Return the [X, Y] coordinate for the center point of the cell that contains the specified text.  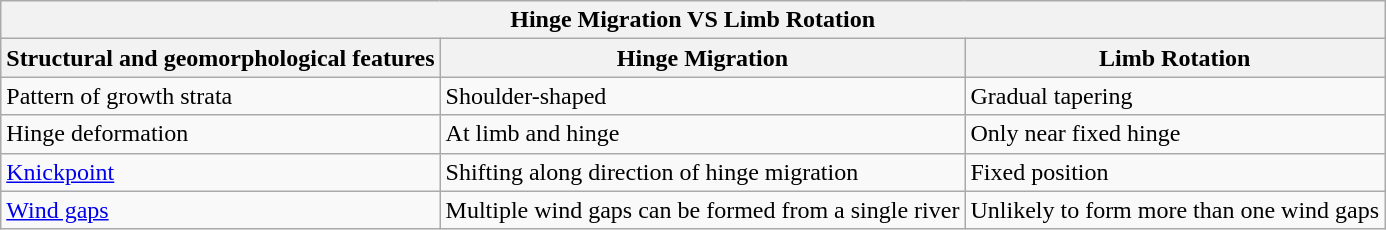
Hinge Migration VS Limb Rotation [693, 20]
Pattern of growth strata [220, 96]
Limb Rotation [1175, 58]
Shoulder-shaped [702, 96]
Knickpoint [220, 172]
Hinge deformation [220, 134]
Hinge Migration [702, 58]
Multiple wind gaps can be formed from a single river [702, 210]
Shifting along direction of hinge migration [702, 172]
Only near fixed hinge [1175, 134]
Fixed position [1175, 172]
Unlikely to form more than one wind gaps [1175, 210]
Structural and geomorphological features [220, 58]
At limb and hinge [702, 134]
Wind gaps [220, 210]
Gradual tapering [1175, 96]
